Scan for the cell matching the given text and deliver its (x, y) coordinate at center. 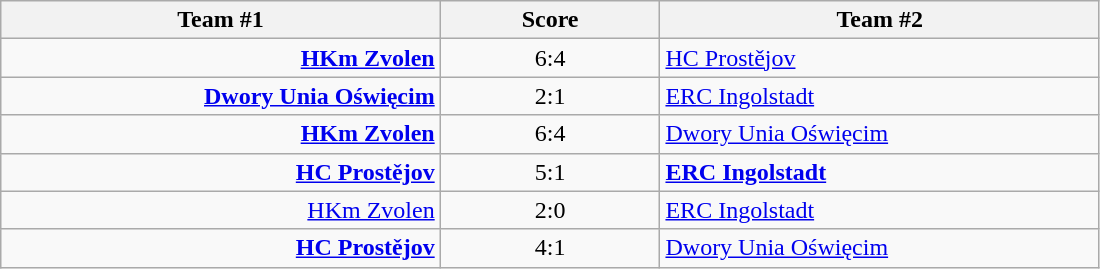
2:1 (550, 96)
Score (550, 20)
Team #1 (220, 20)
5:1 (550, 172)
2:0 (550, 210)
4:1 (550, 248)
Team #2 (880, 20)
